For the text-containing cell, return its midpoint in (x, y) coordinate format. 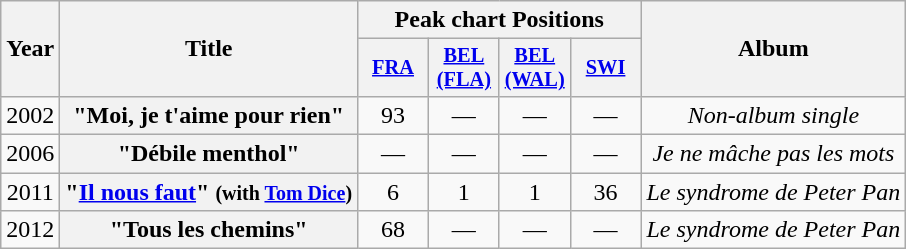
"Il nous faut" (with Tom Dice) (209, 192)
36 (606, 192)
2006 (30, 154)
68 (394, 230)
Non-album single (774, 115)
"Tous les chemins" (209, 230)
2002 (30, 115)
Peak chart Positions (500, 20)
Title (209, 49)
Je ne mâche pas les mots (774, 154)
"Moi, je t'aime pour rien" (209, 115)
"Débile menthol" (209, 154)
6 (394, 192)
FRA (394, 68)
BEL (FLA) (464, 68)
93 (394, 115)
BEL (WAL) (534, 68)
SWI (606, 68)
Year (30, 49)
2012 (30, 230)
2011 (30, 192)
Album (774, 49)
